Pinpoint the cell where the given text exists, returning its (x, y) midpoint coordinate. 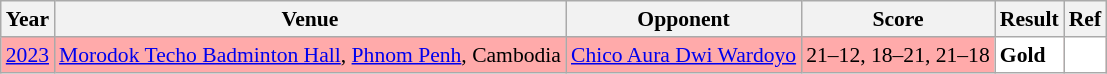
Year (28, 19)
Venue (310, 19)
Chico Aura Dwi Wardoyo (684, 55)
21–12, 18–21, 21–18 (898, 55)
Ref (1085, 19)
Opponent (684, 19)
2023 (28, 55)
Score (898, 19)
Result (1030, 19)
Morodok Techo Badminton Hall, Phnom Penh, Cambodia (310, 55)
Gold (1030, 55)
